For the text-containing cell, return its midpoint in (X, Y) coordinate format. 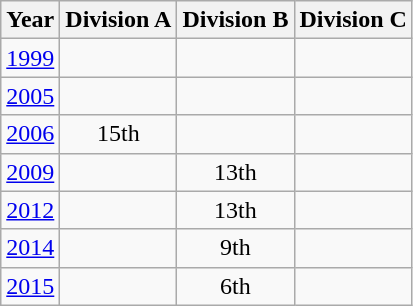
Division A (118, 20)
2014 (30, 248)
9th (236, 248)
Division C (353, 20)
Year (30, 20)
2012 (30, 210)
6th (236, 286)
2005 (30, 96)
Division B (236, 20)
2006 (30, 134)
15th (118, 134)
2015 (30, 286)
1999 (30, 58)
2009 (30, 172)
